Provide the (x, y) coordinate of the cell's center where the given text is located.  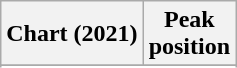
Peakposition (189, 34)
Chart (2021) (72, 34)
